Detect which cell encompasses the target text, then output its [x, y] center coordinate. 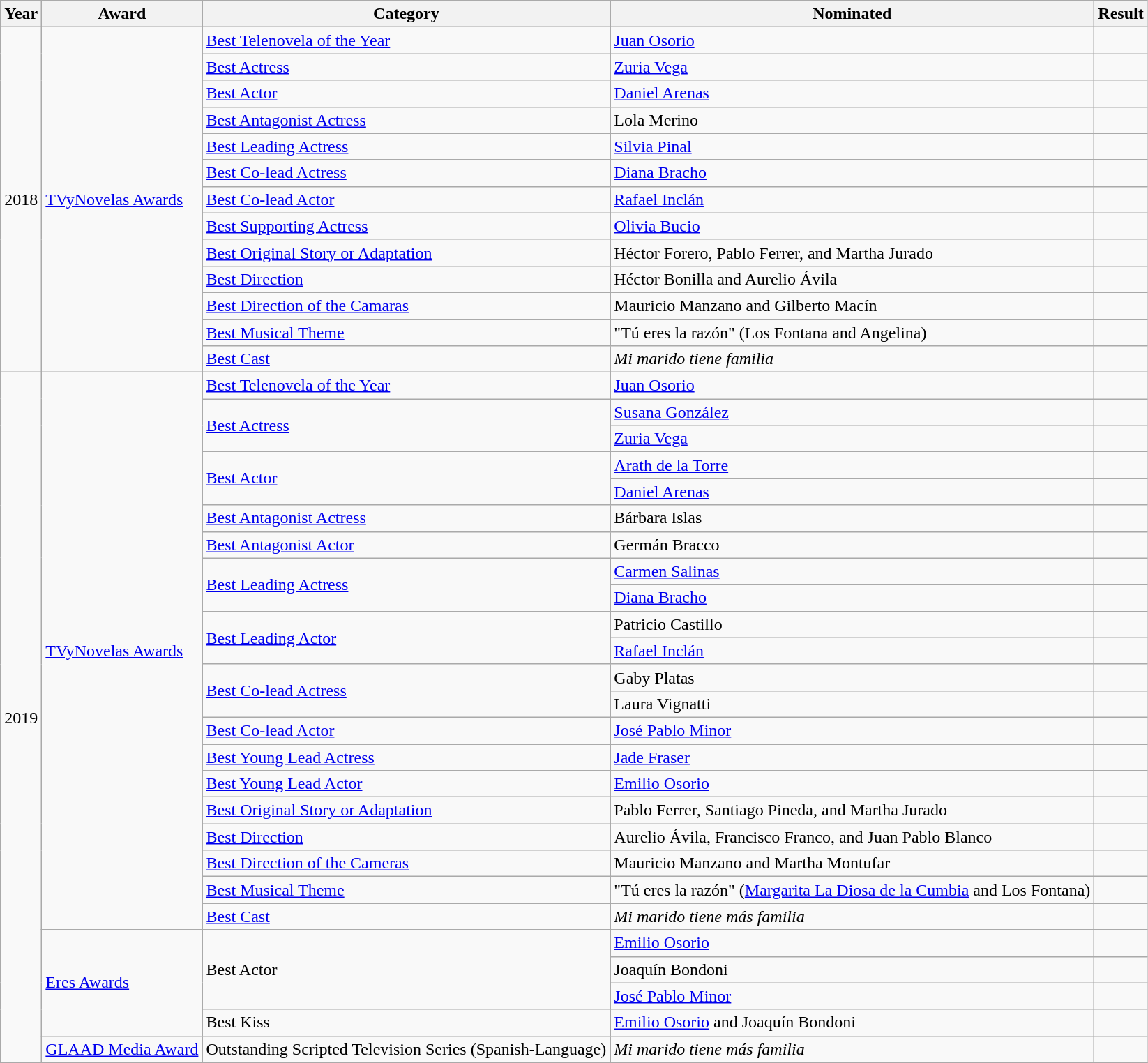
Aurelio Ávila, Francisco Franco, and Juan Pablo Blanco [852, 837]
Nominated [852, 14]
Best Leading Actor [406, 638]
Award [122, 14]
Best Supporting Actress [406, 226]
Héctor Bonilla and Aurelio Ávila [852, 279]
Emilio Osorio and Joaquín Bondoni [852, 1023]
Best Young Lead Actor [406, 784]
Best Antagonist Actor [406, 545]
Result [1121, 14]
Laura Vignatti [852, 704]
Bárbara Islas [852, 518]
Best Kiss [406, 1023]
Susana González [852, 412]
Jade Fraser [852, 757]
Mi marido tiene familia [852, 359]
Best Direction of the Cameras [406, 864]
Patricio Castillo [852, 624]
Lola Merino [852, 120]
Joaquín Bondoni [852, 970]
Outstanding Scripted Television Series (Spanish-Language) [406, 1049]
Olivia Bucio [852, 226]
2018 [21, 199]
Mauricio Manzano and Gilberto Macín [852, 306]
Best Young Lead Actress [406, 757]
Germán Bracco [852, 545]
Mauricio Manzano and Martha Montufar [852, 864]
Silvia Pinal [852, 146]
Eres Awards [122, 983]
Carmen Salinas [852, 571]
"Tú eres la razón" (Los Fontana and Angelina) [852, 333]
"Tú eres la razón" (Margarita La Diosa de la Cumbia and Los Fontana) [852, 890]
Best Direction of the Camaras [406, 306]
Arath de la Torre [852, 465]
Gaby Platas [852, 677]
Category [406, 14]
Pablo Ferrer, Santiago Pineda, and Martha Jurado [852, 811]
Héctor Forero, Pablo Ferrer, and Martha Jurado [852, 252]
Year [21, 14]
2019 [21, 718]
GLAAD Media Award [122, 1049]
